Determine the [x, y] coordinate at the center of the cell enclosing the given text.  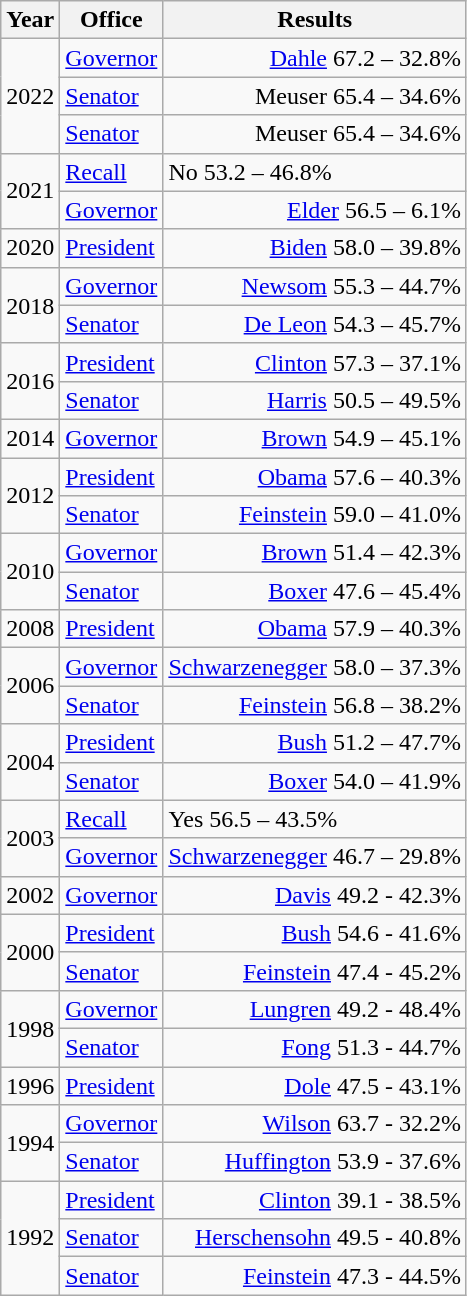
Schwarzenegger 58.0 – 37.3% [315, 667]
2014 [30, 438]
Clinton 39.1 - 38.5% [315, 1200]
Obama 57.9 – 40.3% [315, 629]
Feinstein 56.8 – 38.2% [315, 705]
Lungren 49.2 - 48.4% [315, 1009]
Newsom 55.3 – 44.7% [315, 286]
2004 [30, 762]
2018 [30, 305]
2020 [30, 248]
Fong 51.3 - 44.7% [315, 1047]
Schwarzenegger 46.7 – 29.8% [315, 857]
2006 [30, 686]
No 53.2 – 46.8% [315, 172]
2016 [30, 381]
Dahle 67.2 – 32.8% [315, 58]
2010 [30, 572]
Office [112, 20]
Huffington 53.9 - 37.6% [315, 1162]
1992 [30, 1238]
Elder 56.5 – 6.1% [315, 210]
Bush 54.6 - 41.6% [315, 933]
Harris 50.5 – 49.5% [315, 400]
Clinton 57.3 – 37.1% [315, 362]
Biden 58.0 – 39.8% [315, 248]
Obama 57.6 – 40.3% [315, 477]
2000 [30, 952]
2002 [30, 895]
Feinstein 47.4 - 45.2% [315, 971]
Feinstein 59.0 – 41.0% [315, 515]
Brown 54.9 – 45.1% [315, 438]
2021 [30, 191]
Boxer 54.0 – 41.9% [315, 781]
2003 [30, 838]
De Leon 54.3 – 45.7% [315, 324]
1996 [30, 1085]
Results [315, 20]
Boxer 47.6 – 45.4% [315, 591]
Year [30, 20]
Dole 47.5 - 43.1% [315, 1085]
Brown 51.4 – 42.3% [315, 553]
Feinstein 47.3 - 44.5% [315, 1276]
2008 [30, 629]
Herschensohn 49.5 - 40.8% [315, 1238]
2012 [30, 496]
2022 [30, 96]
Bush 51.2 – 47.7% [315, 743]
Yes 56.5 – 43.5% [315, 819]
1998 [30, 1028]
Davis 49.2 - 42.3% [315, 895]
1994 [30, 1143]
Wilson 63.7 - 32.2% [315, 1124]
